Detect which cell encompasses the target text, then output its [x, y] center coordinate. 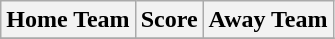
Home Team [68, 20]
Score [169, 20]
Away Team [268, 20]
